Determine the [X, Y] coordinate at the center of the cell enclosing the given text.  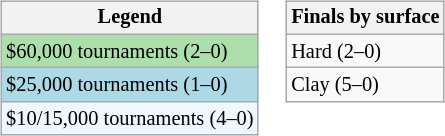
$25,000 tournaments (1–0) [130, 85]
Finals by surface [365, 18]
Hard (2–0) [365, 51]
Clay (5–0) [365, 85]
$10/15,000 tournaments (4–0) [130, 119]
$60,000 tournaments (2–0) [130, 51]
Legend [130, 18]
